Provide the [X, Y] coordinate of the cell's center where the given text is located.  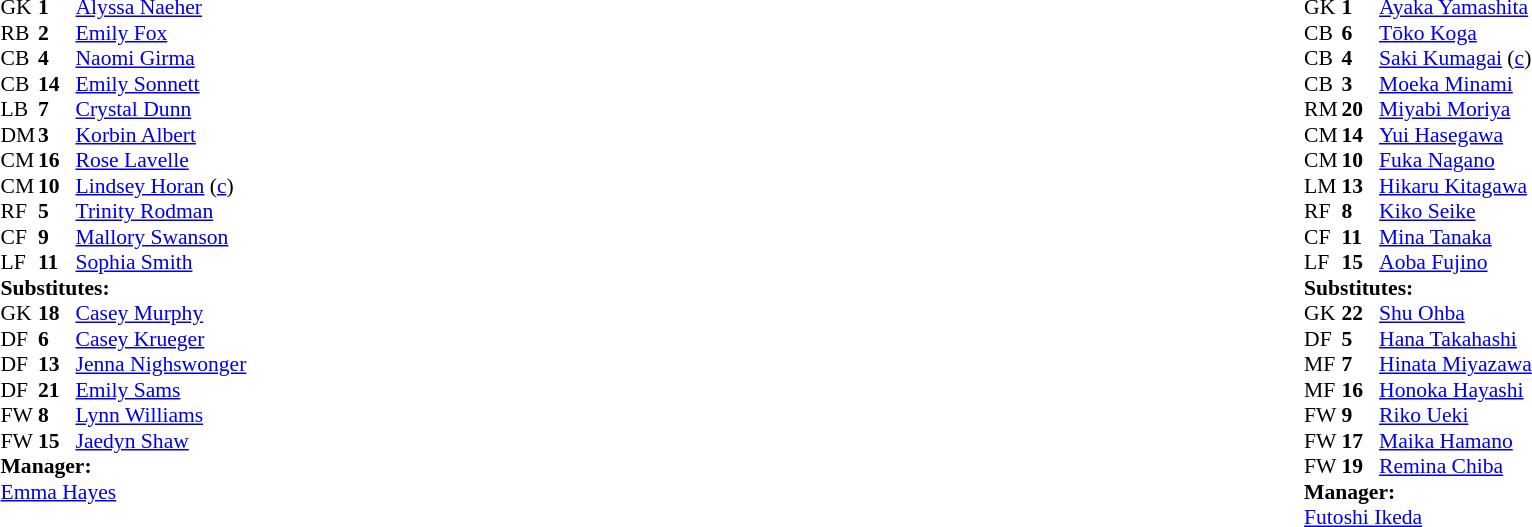
Emma Hayes [123, 492]
Jaedyn Shaw [162, 441]
Emily Fox [162, 33]
LB [19, 109]
Moeka Minami [1456, 84]
Remina Chiba [1456, 467]
22 [1361, 313]
20 [1361, 109]
Casey Murphy [162, 313]
Honoka Hayashi [1456, 390]
Naomi Girma [162, 59]
Maika Hamano [1456, 441]
21 [57, 390]
Hikaru Kitagawa [1456, 186]
Hana Takahashi [1456, 339]
Kiko Seike [1456, 211]
Mina Tanaka [1456, 237]
Crystal Dunn [162, 109]
Rose Lavelle [162, 161]
Miyabi Moriya [1456, 109]
19 [1361, 467]
Saki Kumagai (c) [1456, 59]
Hinata Miyazawa [1456, 365]
Fuka Nagano [1456, 161]
17 [1361, 441]
DM [19, 135]
Sophia Smith [162, 263]
Shu Ohba [1456, 313]
Yui Hasegawa [1456, 135]
Mallory Swanson [162, 237]
RM [1323, 109]
LM [1323, 186]
Riko Ueki [1456, 415]
Lindsey Horan (c) [162, 186]
Trinity Rodman [162, 211]
Aoba Fujino [1456, 263]
Jenna Nighswonger [162, 365]
Emily Sams [162, 390]
Tōko Koga [1456, 33]
Lynn Williams [162, 415]
Korbin Albert [162, 135]
RB [19, 33]
2 [57, 33]
Casey Krueger [162, 339]
18 [57, 313]
Emily Sonnett [162, 84]
